Identify which cell holds the provided text, then report its (x, y) central coordinate. 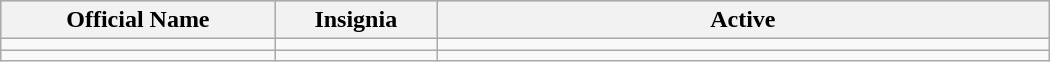
Official Name (138, 20)
Insignia (356, 20)
Active (744, 20)
